Scan for the cell matching the given text and deliver its [X, Y] coordinate at center. 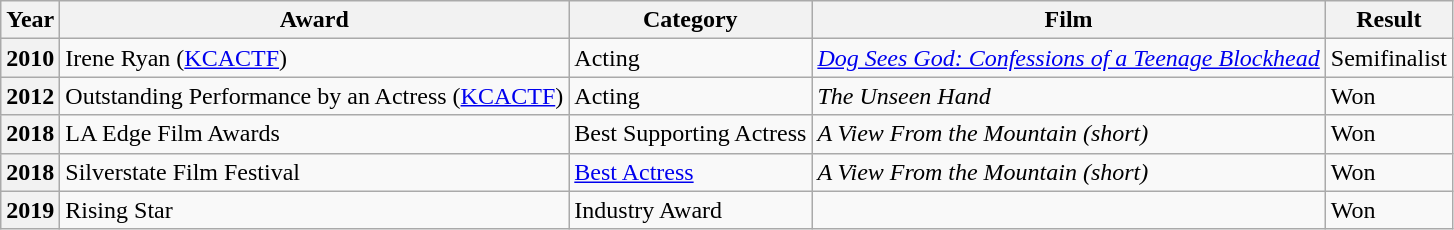
Semifinalist [1388, 58]
Category [690, 20]
Best Actress [690, 172]
Best Supporting Actress [690, 134]
Result [1388, 20]
Industry Award [690, 210]
Dog Sees God: Confessions of a Teenage Blockhead [1068, 58]
LA Edge Film Awards [314, 134]
The Unseen Hand [1068, 96]
Silverstate Film Festival [314, 172]
2019 [30, 210]
Year [30, 20]
Outstanding Performance by an Actress (KCACTF) [314, 96]
2010 [30, 58]
Rising Star [314, 210]
Film [1068, 20]
Irene Ryan (KCACTF) [314, 58]
2012 [30, 96]
Award [314, 20]
